Provide the [X, Y] coordinate of the cell's center where the given text is located.  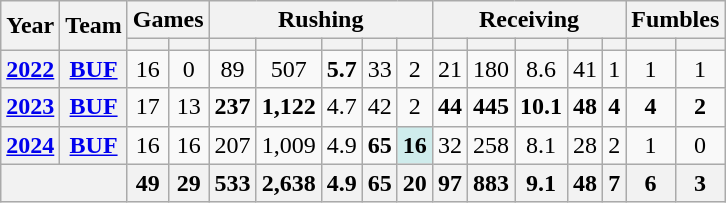
258 [490, 145]
2022 [30, 69]
Fumbles [676, 20]
5.7 [342, 69]
207 [232, 145]
3 [700, 183]
28 [586, 145]
13 [188, 107]
7 [614, 183]
Games [168, 20]
32 [450, 145]
Rushing [320, 20]
Receiving [528, 20]
10.1 [540, 107]
42 [380, 107]
533 [232, 183]
6 [651, 183]
20 [414, 183]
44 [450, 107]
2,638 [288, 183]
29 [188, 183]
89 [232, 69]
17 [148, 107]
41 [586, 69]
33 [380, 69]
180 [490, 69]
237 [232, 107]
1,009 [288, 145]
8.6 [540, 69]
49 [148, 183]
9.1 [540, 183]
Year [30, 26]
97 [450, 183]
Team [94, 26]
1,122 [288, 107]
445 [490, 107]
883 [490, 183]
2023 [30, 107]
4.7 [342, 107]
8.1 [540, 145]
21 [450, 69]
507 [288, 69]
2024 [30, 145]
